Locate the cell with the specified text and output its (x, y) center coordinate. 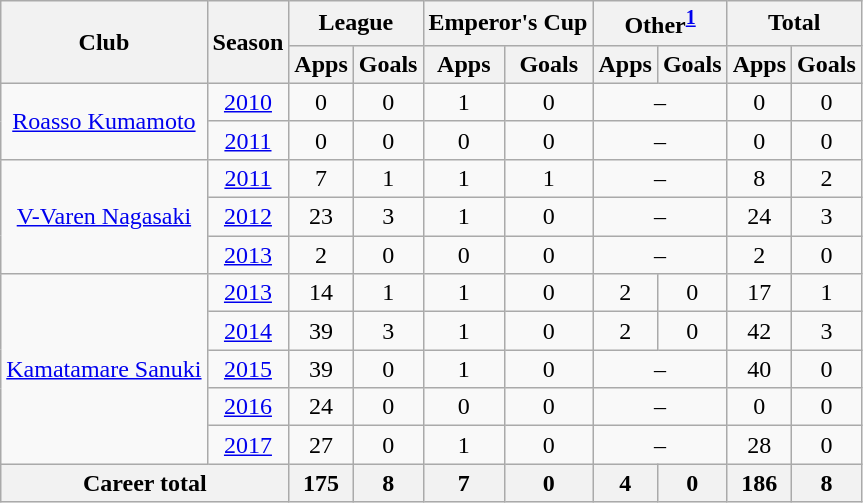
Other1 (660, 24)
V-Varen Nagasaki (104, 216)
23 (321, 217)
Total (794, 24)
2010 (248, 102)
27 (321, 445)
2017 (248, 445)
28 (759, 445)
4 (625, 483)
17 (759, 293)
175 (321, 483)
2014 (248, 331)
14 (321, 293)
Kamatamare Sanuki (104, 369)
Emperor's Cup (508, 24)
42 (759, 331)
Club (104, 42)
Season (248, 42)
League (356, 24)
2015 (248, 369)
40 (759, 369)
186 (759, 483)
Roasso Kumamoto (104, 121)
2012 (248, 217)
2016 (248, 407)
Career total (145, 483)
